Identify which cell holds the provided text, then report its (X, Y) central coordinate. 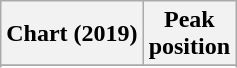
Chart (2019) (72, 34)
Peakposition (189, 34)
